Capture the cell that displays the provided text and extract its (X, Y) central coordinate. 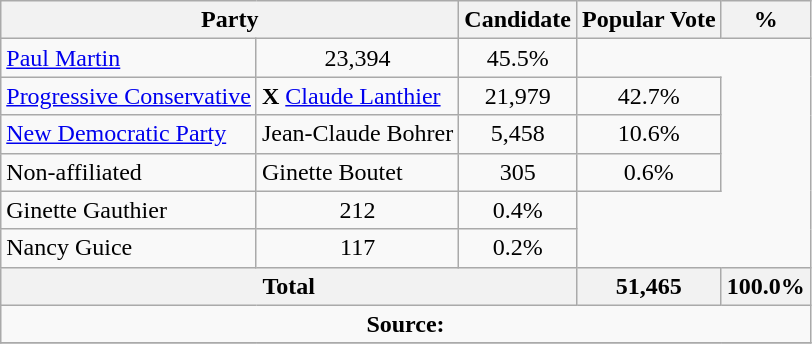
Non-affiliated (129, 172)
45.5% (518, 58)
0.2% (518, 248)
% (766, 20)
21,979 (518, 96)
Source: (406, 324)
42.7% (650, 96)
Jean-Claude Bohrer (357, 134)
Progressive Conservative (129, 96)
Party (230, 20)
Nancy Guice (129, 248)
0.4% (518, 210)
Ginette Gauthier (129, 210)
51,465 (650, 286)
5,458 (518, 134)
Candidate (518, 20)
23,394 (357, 58)
New Democratic Party (129, 134)
10.6% (650, 134)
212 (357, 210)
117 (357, 248)
Total (289, 286)
305 (518, 172)
Ginette Boutet (357, 172)
0.6% (650, 172)
100.0% (766, 286)
X Claude Lanthier (357, 96)
Paul Martin (129, 58)
Popular Vote (650, 20)
